Return (x, y) of the center of cell containing provided text 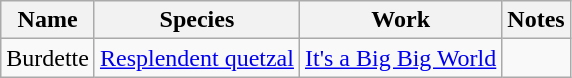
Work (400, 20)
Species (196, 20)
Notes (536, 20)
Name (48, 20)
It's a Big Big World (400, 58)
Resplendent quetzal (196, 58)
Burdette (48, 58)
